Detect which cell encompasses the target text, then output its (x, y) center coordinate. 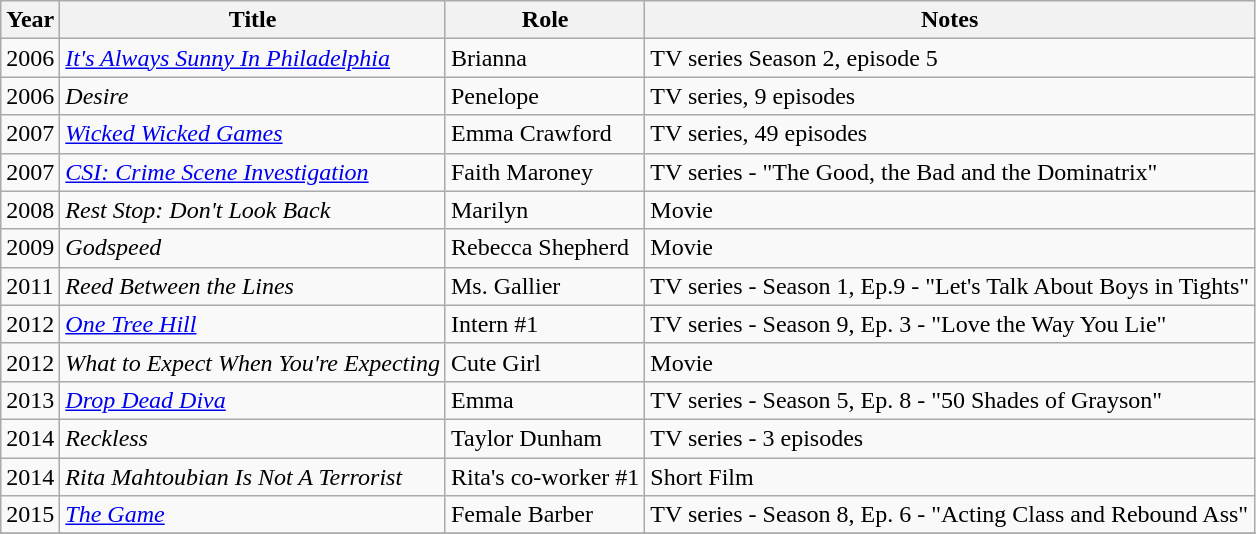
Marilyn (544, 210)
2013 (30, 400)
Reed Between the Lines (253, 286)
Rebecca Shepherd (544, 248)
Ms. Gallier (544, 286)
TV series - Season 8, Ep. 6 - "Acting Class and Rebound Ass" (950, 515)
TV series, 49 episodes (950, 134)
Rest Stop: Don't Look Back (253, 210)
TV series - Season 9, Ep. 3 - "Love the Way You Lie" (950, 324)
Intern #1 (544, 324)
Notes (950, 20)
2011 (30, 286)
What to Expect When You're Expecting (253, 362)
2015 (30, 515)
TV series - 3 episodes (950, 438)
It's Always Sunny In Philadelphia (253, 58)
Emma Crawford (544, 134)
TV series, 9 episodes (950, 96)
Title (253, 20)
Godspeed (253, 248)
Short Film (950, 477)
CSI: Crime Scene Investigation (253, 172)
TV series - Season 1, Ep.9 - "Let's Talk About Boys in Tights" (950, 286)
Desire (253, 96)
Penelope (544, 96)
TV series Season 2, episode 5 (950, 58)
Year (30, 20)
2009 (30, 248)
One Tree Hill (253, 324)
TV series - Season 5, Ep. 8 - "50 Shades of Grayson" (950, 400)
The Game (253, 515)
Drop Dead Diva (253, 400)
Brianna (544, 58)
Rita's co-worker #1 (544, 477)
Faith Maroney (544, 172)
Cute Girl (544, 362)
Rita Mahtoubian Is Not A Terrorist (253, 477)
Taylor Dunham (544, 438)
2008 (30, 210)
Wicked Wicked Games (253, 134)
Female Barber (544, 515)
Reckless (253, 438)
Role (544, 20)
TV series - "The Good, the Bad and the Dominatrix" (950, 172)
Emma (544, 400)
